Return the [x, y] coordinate for the center point of the cell that contains the specified text.  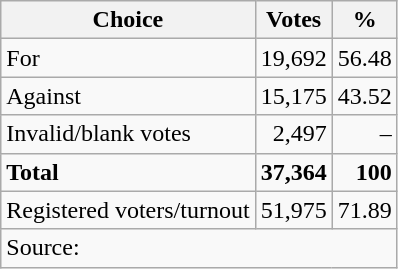
71.89 [364, 210]
2,497 [294, 134]
Source: [199, 248]
19,692 [294, 58]
43.52 [364, 96]
Invalid/blank votes [128, 134]
Registered voters/turnout [128, 210]
Total [128, 172]
% [364, 20]
Votes [294, 20]
– [364, 134]
100 [364, 172]
15,175 [294, 96]
37,364 [294, 172]
56.48 [364, 58]
51,975 [294, 210]
For [128, 58]
Against [128, 96]
Choice [128, 20]
